Locate the cell with the specified text and output its [x, y] center coordinate. 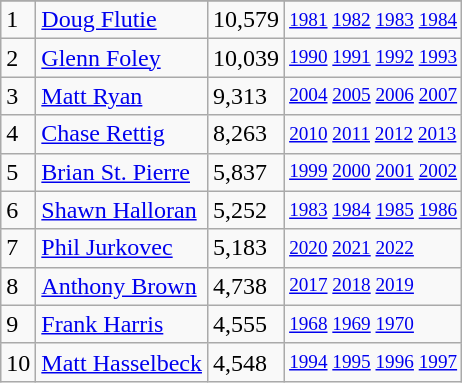
8 [18, 286]
Phil Jurkovec [122, 248]
Shawn Halloran [122, 210]
2010 2011 2012 2013 [374, 134]
9 [18, 324]
1981 1982 1983 1984 [374, 20]
Anthony Brown [122, 286]
6 [18, 210]
5,183 [246, 248]
Matt Hasselbeck [122, 362]
1983 1984 1985 1986 [374, 210]
5 [18, 172]
5,837 [246, 172]
2020 2021 2022 [374, 248]
10,579 [246, 20]
2004 2005 2006 2007 [374, 96]
10,039 [246, 58]
4 [18, 134]
9,313 [246, 96]
4,738 [246, 286]
1 [18, 20]
Matt Ryan [122, 96]
4,555 [246, 324]
7 [18, 248]
Brian St. Pierre [122, 172]
1968 1969 1970 [374, 324]
4,548 [246, 362]
Chase Rettig [122, 134]
5,252 [246, 210]
Glenn Foley [122, 58]
3 [18, 96]
2017 2018 2019 [374, 286]
1990 1991 1992 1993 [374, 58]
Doug Flutie [122, 20]
Frank Harris [122, 324]
8,263 [246, 134]
2 [18, 58]
1999 2000 2001 2002 [374, 172]
10 [18, 362]
1994 1995 1996 1997 [374, 362]
